Provide the [X, Y] coordinate of the cell's center where the given text is located.  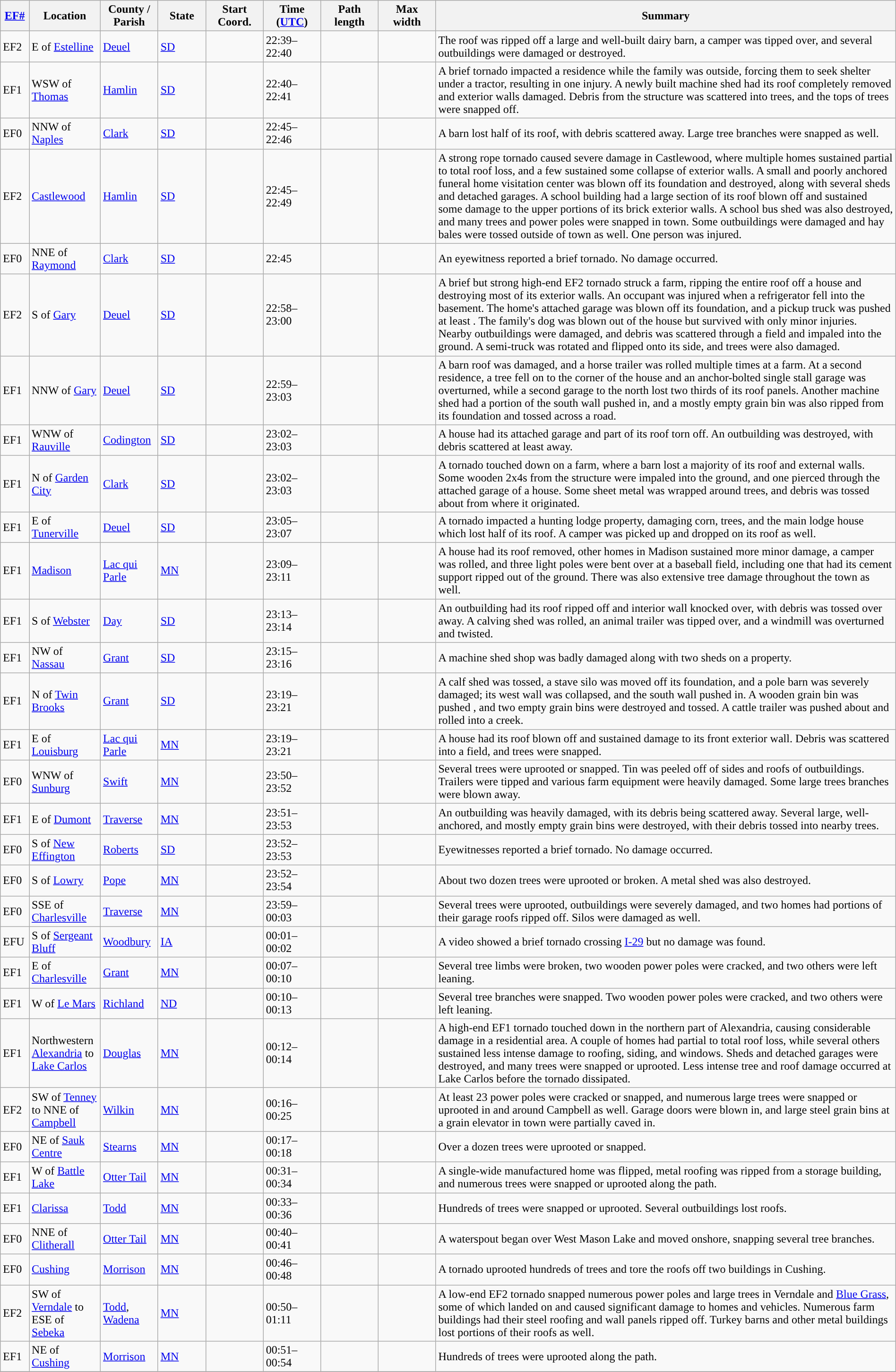
S of New Effington [65, 849]
A tornado uprooted hundreds of trees and tore the roofs off two buildings in Cushing. [665, 1270]
Stearns [129, 1146]
S of Sergeant Bluff [65, 942]
23:15–23:16 [292, 658]
23:52–23:53 [292, 849]
Several tree limbs were broken, two wooden power poles were cracked, and two others were left leaning. [665, 972]
Codington [129, 440]
E of Estelline [65, 46]
Todd [129, 1208]
W of Battle Lake [65, 1177]
A waterspout began over West Mason Lake and moved onshore, snapping several tree branches. [665, 1239]
N of Twin Brooks [65, 701]
SW of Verndale to ESE of Sebeka [65, 1313]
00:12–00:14 [292, 1053]
Several tree branches were snapped. Two wooden power poles were cracked, and two others were left leaning. [665, 1003]
22:59–23:03 [292, 390]
Clarissa [65, 1208]
Woodbury [129, 942]
WSW of Thomas [65, 90]
A machine shed shop was badly damaged along with two sheds on a property. [665, 658]
About two dozen trees were uprooted or broken. A metal shed was also destroyed. [665, 881]
County / Parish [129, 16]
W of Le Mars [65, 1003]
NE of Cushing [65, 1357]
Day [129, 621]
23:51–23:53 [292, 819]
Location [65, 16]
Start Coord. [235, 16]
00:31–00:34 [292, 1177]
00:01–00:02 [292, 942]
N of Garden City [65, 484]
00:46–00:48 [292, 1270]
Path length [350, 16]
00:33–00:36 [292, 1208]
Todd, Wadena [129, 1313]
SSE of Charlesville [65, 911]
00:16–00:25 [292, 1109]
00:51–00:54 [292, 1357]
A video showed a brief tornado crossing I-29 but no damage was found. [665, 942]
S of Lowry [65, 881]
22:58–23:00 [292, 315]
23:13–23:14 [292, 621]
EF# [15, 16]
NNE of Raymond [65, 259]
Pope [129, 881]
ND [181, 1003]
A barn lost half of its roof, with debris scattered away. Large tree branches were snapped as well. [665, 133]
00:07–00:10 [292, 972]
A house had its attached garage and part of its roof torn off. An outbuilding was destroyed, with debris scattered at least away. [665, 440]
Eyewitnesses reported a brief tornado. No damage occurred. [665, 849]
S of Webster [65, 621]
00:17–00:18 [292, 1146]
The roof was ripped off a large and well-built dairy barn, a camper was tipped over, and several outbuildings were damaged or destroyed. [665, 46]
22:45–22:49 [292, 196]
00:10–00:13 [292, 1003]
23:09–23:11 [292, 571]
E of Tunerville [65, 527]
E of Dumont [65, 819]
Northwestern Alexandria to Lake Carlos [65, 1053]
IA [181, 942]
22:45–22:46 [292, 133]
NNW of Gary [65, 390]
Roberts [129, 849]
Wilkin [129, 1109]
Richland [129, 1003]
NE of Sauk Centre [65, 1146]
Castlewood [65, 196]
SW of Tenney to NNE of Campbell [65, 1109]
23:05–23:07 [292, 527]
Time (UTC) [292, 16]
Swift [129, 782]
NNW of Naples [65, 133]
A house had its roof blown off and sustained damage to its front exterior wall. Debris was scattered into a field, and trees were snapped. [665, 745]
Summary [665, 16]
WNW of Sunburg [65, 782]
23:59–00:03 [292, 911]
Hundreds of trees were snapped or uprooted. Several outbuildings lost roofs. [665, 1208]
23:52–23:54 [292, 881]
23:50–23:52 [292, 782]
22:39–22:40 [292, 46]
Douglas [129, 1053]
An eyewitness reported a brief tornado. No damage occurred. [665, 259]
State [181, 16]
Over a dozen trees were uprooted or snapped. [665, 1146]
NW of Nassau [65, 658]
Max width [407, 16]
EFU [15, 942]
Cushing [65, 1270]
22:40–22:41 [292, 90]
22:45 [292, 259]
Hundreds of trees were uprooted along the path. [665, 1357]
E of Louisburg [65, 745]
00:50–01:11 [292, 1313]
Madison [65, 571]
S of Gary [65, 315]
WNW of Rauville [65, 440]
00:40–00:41 [292, 1239]
E of Charlesville [65, 972]
NNE of Clitherall [65, 1239]
